For the text-containing cell, return its midpoint in (x, y) coordinate format. 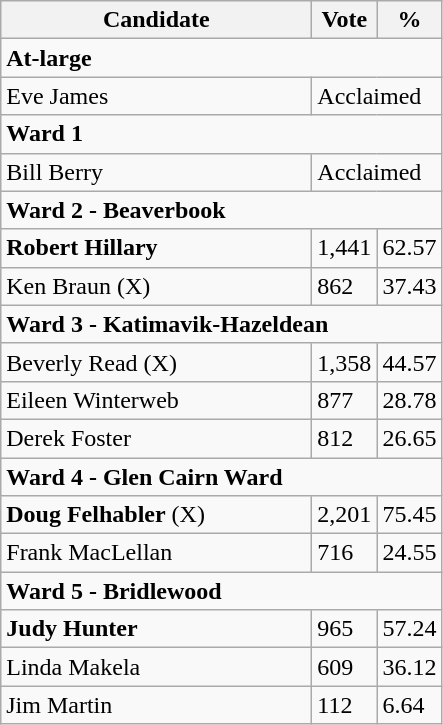
Ward 1 (222, 134)
Frank MacLellan (156, 553)
862 (344, 286)
36.12 (410, 667)
57.24 (410, 629)
Linda Makela (156, 667)
Eileen Winterweb (156, 400)
2,201 (344, 515)
812 (344, 438)
Derek Foster (156, 438)
Bill Berry (156, 172)
24.55 (410, 553)
609 (344, 667)
75.45 (410, 515)
Vote (344, 20)
Ward 2 - Beaverbook (222, 210)
At-large (222, 58)
Candidate (156, 20)
Doug Felhabler (X) (156, 515)
Ward 5 - Bridlewood (222, 591)
112 (344, 705)
Ward 4 - Glen Cairn Ward (222, 477)
26.65 (410, 438)
% (410, 20)
Ward 3 - Katimavik-Hazeldean (222, 324)
Robert Hillary (156, 248)
28.78 (410, 400)
Judy Hunter (156, 629)
1,441 (344, 248)
1,358 (344, 362)
6.64 (410, 705)
Eve James (156, 96)
37.43 (410, 286)
716 (344, 553)
Ken Braun (X) (156, 286)
Jim Martin (156, 705)
877 (344, 400)
Beverly Read (X) (156, 362)
44.57 (410, 362)
62.57 (410, 248)
965 (344, 629)
